Capture the cell that displays the provided text and extract its [x, y] central coordinate. 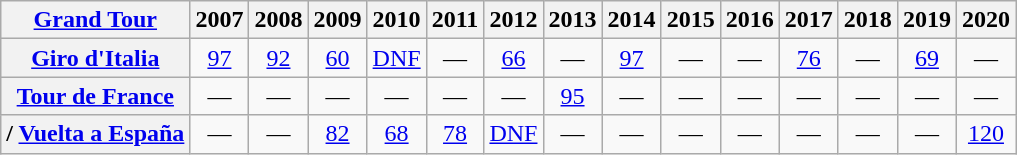
60 [338, 58]
2018 [868, 20]
2019 [926, 20]
2011 [455, 20]
82 [338, 134]
Tour de France [96, 96]
2010 [396, 20]
66 [514, 58]
2009 [338, 20]
Grand Tour [96, 20]
2007 [220, 20]
/ Vuelta a España [96, 134]
2013 [572, 20]
2016 [750, 20]
2014 [632, 20]
68 [396, 134]
69 [926, 58]
2020 [986, 20]
76 [808, 58]
120 [986, 134]
Giro d'Italia [96, 58]
2015 [690, 20]
95 [572, 96]
78 [455, 134]
92 [278, 58]
2012 [514, 20]
2008 [278, 20]
2017 [808, 20]
